Scan for the cell matching the given text and deliver its (x, y) coordinate at center. 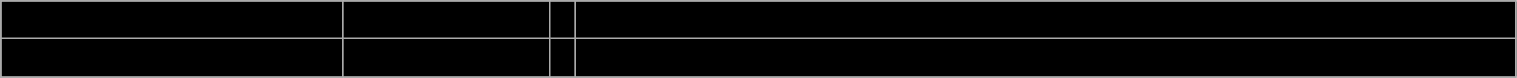
Played for USA U-18 National Team (1046, 20)
Played for Canadian U-18 National Team (1046, 58)
Kate Monihan (172, 20)
Stef Wallace (172, 58)
